Identify which cell holds the provided text, then report its [x, y] central coordinate. 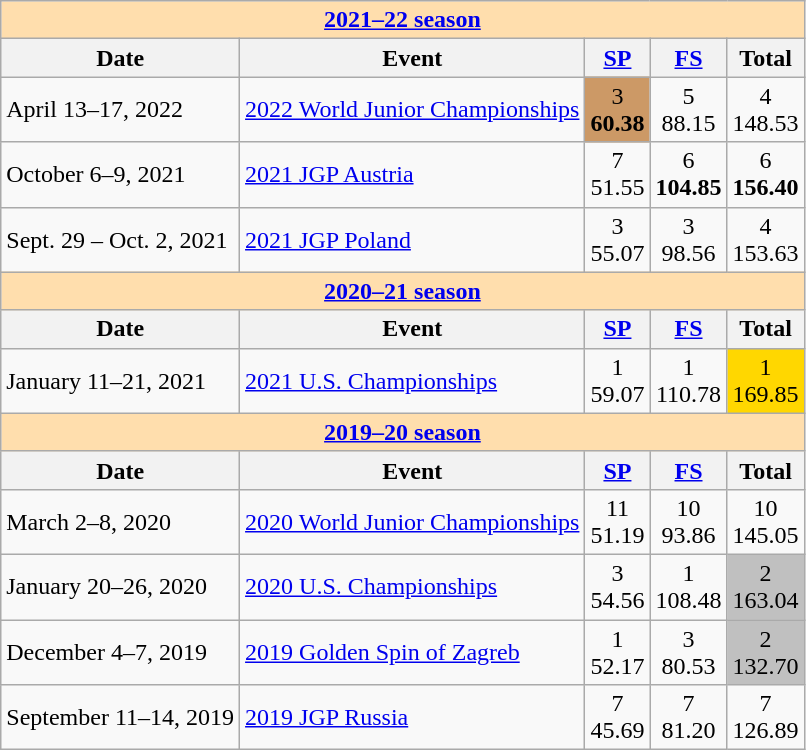
4 153.63 [766, 240]
2019 Golden Spin of Zagreb [412, 652]
Sept. 29 – Oct. 2, 2021 [120, 240]
December 4–7, 2019 [120, 652]
1 169.85 [766, 380]
1 52.17 [618, 652]
7 51.55 [618, 174]
2 132.70 [766, 652]
2022 World Junior Championships [412, 110]
2020–21 season [402, 291]
3 54.56 [618, 586]
March 2–8, 2020 [120, 522]
4 148.53 [766, 110]
September 11–14, 2019 [120, 718]
10 93.86 [688, 522]
2021 JGP Poland [412, 240]
2 163.04 [766, 586]
3 55.07 [618, 240]
April 13–17, 2022 [120, 110]
2020 U.S. Championships [412, 586]
3 98.56 [688, 240]
2019–20 season [402, 432]
5 88.15 [688, 110]
1 59.07 [618, 380]
January 11–21, 2021 [120, 380]
2021 U.S. Championships [412, 380]
October 6–9, 2021 [120, 174]
3 60.38 [618, 110]
11 51.19 [618, 522]
2019 JGP Russia [412, 718]
2021–22 season [402, 20]
January 20–26, 2020 [120, 586]
6 156.40 [766, 174]
2021 JGP Austria [412, 174]
10 145.05 [766, 522]
3 80.53 [688, 652]
1 110.78 [688, 380]
7 45.69 [618, 718]
7 81.20 [688, 718]
7 126.89 [766, 718]
1 108.48 [688, 586]
2020 World Junior Championships [412, 522]
6 104.85 [688, 174]
